Output the (x, y) coordinate of the center of the cell containing the given text.  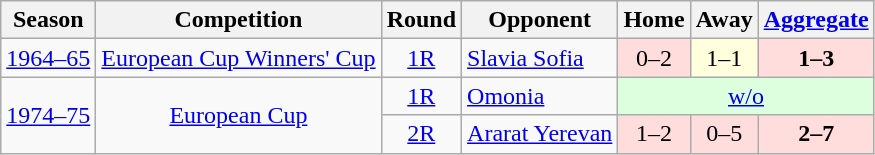
Away (724, 20)
Competition (238, 20)
1–3 (816, 58)
European Cup Winners' Cup (238, 58)
1–2 (654, 134)
1–1 (724, 58)
w/o (746, 96)
1974–75 (48, 115)
Home (654, 20)
Opponent (540, 20)
Slavia Sofia (540, 58)
1964–65 (48, 58)
2–7 (816, 134)
Season (48, 20)
Round (421, 20)
Omonia (540, 96)
Ararat Yerevan (540, 134)
Aggregate (816, 20)
0–2 (654, 58)
European Cup (238, 115)
0–5 (724, 134)
2R (421, 134)
